Return (x, y) of the center of cell containing provided text 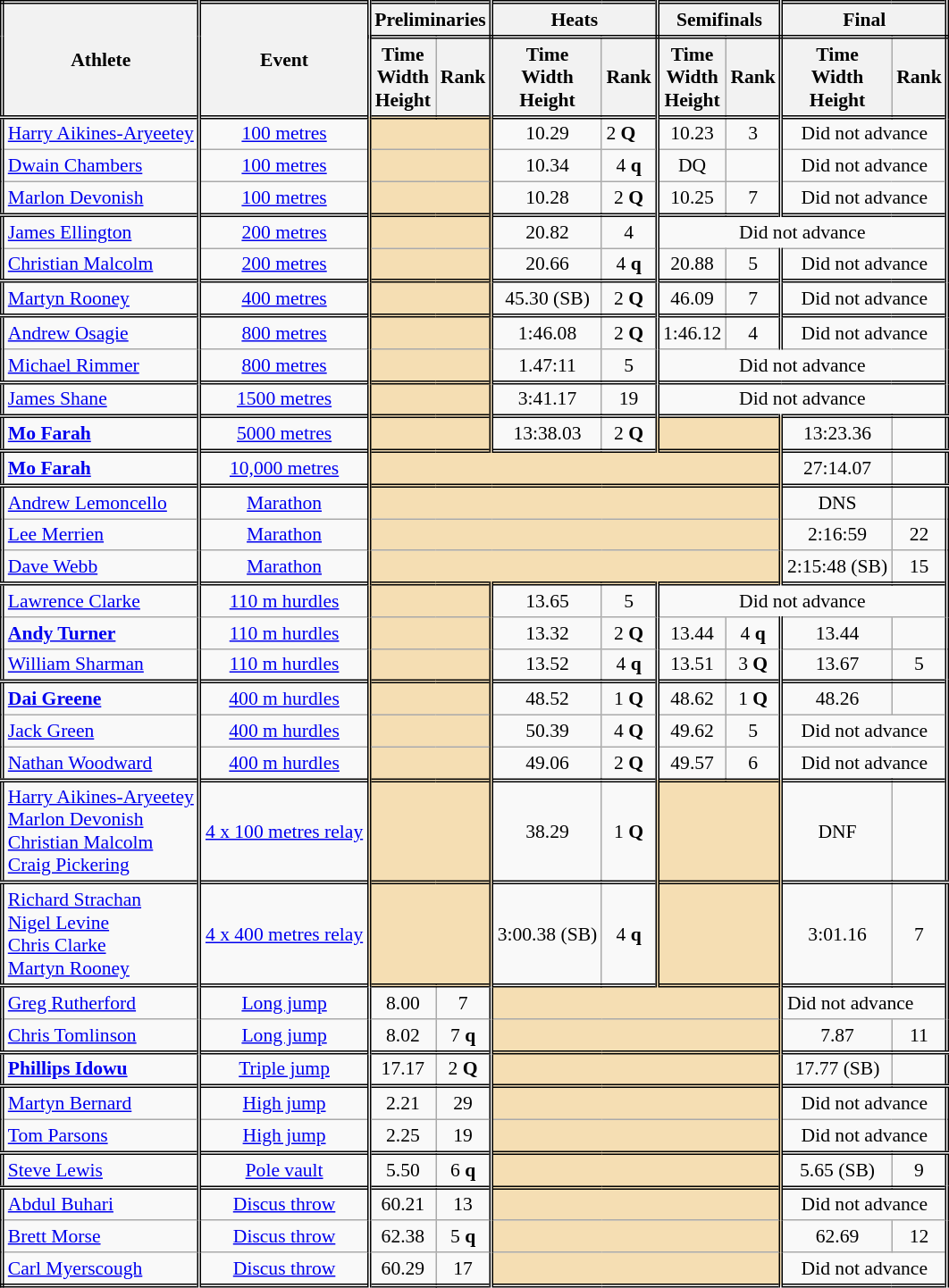
Dwain Chambers (100, 166)
5000 metres (284, 434)
17.77 (SB) (836, 1070)
Brett Morse (100, 1237)
Harry Aikines-Aryeetey (100, 134)
13.65 (547, 600)
Preliminaries (431, 20)
3 (753, 134)
Tom Parsons (100, 1136)
62.69 (836, 1237)
7 q (465, 1036)
Carl Myerscough (100, 1268)
8.00 (402, 1002)
13:38.03 (547, 434)
Semifinals (718, 20)
60.29 (402, 1268)
Martyn Bernard (100, 1104)
6 q (465, 1170)
5.50 (402, 1170)
Andy Turner (100, 633)
Final (864, 20)
22 (920, 535)
Triple jump (284, 1070)
13 (465, 1204)
12 (920, 1237)
45.30 (SB) (547, 298)
Athlete (100, 60)
Andrew Osagie (100, 332)
27:14.07 (836, 468)
Heats (574, 20)
James Shane (100, 400)
400 metres (284, 298)
Marlon Devonish (100, 198)
Greg Rutherford (100, 1002)
49.62 (692, 732)
Steve Lewis (100, 1170)
5.65 (SB) (836, 1170)
1500 metres (284, 400)
Lee Merrien (100, 535)
DNF (836, 831)
9 (920, 1170)
3:41.17 (547, 400)
13.51 (692, 665)
4 Q (629, 732)
Phillips Idowu (100, 1070)
Pole vault (284, 1170)
8.02 (402, 1036)
Dai Greene (100, 698)
49.06 (547, 763)
48.26 (836, 698)
3:00.38 (SB) (547, 934)
10,000 metres (284, 468)
4 x 400 metres relay (284, 934)
Chris Tomlinson (100, 1036)
17 (465, 1268)
Richard StrachanNigel LevineChris ClarkeMartyn Rooney (100, 934)
38.29 (547, 831)
2:16:59 (836, 535)
62.38 (402, 1237)
46.09 (692, 298)
10.23 (692, 134)
1.47:11 (547, 366)
3 Q (753, 665)
20.82 (547, 232)
13:23.36 (836, 434)
James Ellington (100, 232)
DQ (692, 166)
2.25 (402, 1136)
2:15:48 (SB) (836, 568)
Michael Rimmer (100, 366)
Christian Malcolm (100, 264)
DNS (836, 502)
29 (465, 1104)
1:46.08 (547, 332)
Harry Aikines-AryeeteyMarlon DevonishChristian MalcolmCraig Pickering (100, 831)
7.87 (836, 1036)
Lawrence Clarke (100, 600)
11 (920, 1036)
49.57 (692, 763)
3:01.16 (836, 934)
13.52 (547, 665)
5 q (465, 1237)
Event (284, 60)
Jack Green (100, 732)
Abdul Buhari (100, 1204)
2.21 (402, 1104)
Martyn Rooney (100, 298)
6 (753, 763)
10.28 (547, 198)
Dave Webb (100, 568)
60.21 (402, 1204)
15 (920, 568)
10.34 (547, 166)
48.52 (547, 698)
4 x 100 metres relay (284, 831)
17.17 (402, 1070)
20.88 (692, 264)
Nathan Woodward (100, 763)
William Sharman (100, 665)
20.66 (547, 264)
50.39 (547, 732)
48.62 (692, 698)
13.67 (836, 665)
1:46.12 (692, 332)
10.29 (547, 134)
Andrew Lemoncello (100, 502)
13.32 (547, 633)
10.25 (692, 198)
